Determine the [x, y] coordinate at the center of the cell enclosing the given text.  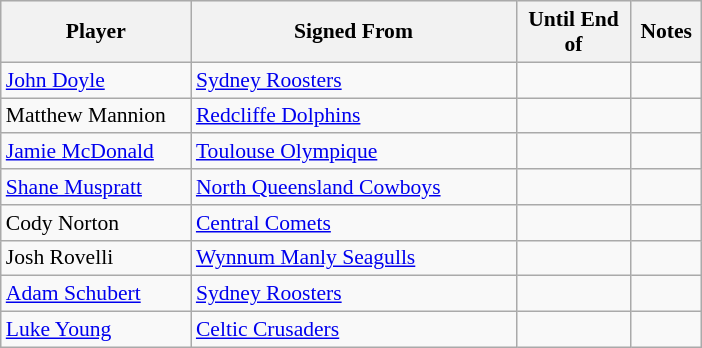
Player [96, 32]
John Doyle [96, 80]
Wynnum Manly Seagulls [354, 258]
Redcliffe Dolphins [354, 116]
Toulouse Olympique [354, 152]
Shane Muspratt [96, 187]
Matthew Mannion [96, 116]
Notes [666, 32]
Josh Rovelli [96, 258]
Signed From [354, 32]
Cody Norton [96, 223]
Until End of [574, 32]
Adam Schubert [96, 294]
Central Comets [354, 223]
Celtic Crusaders [354, 330]
North Queensland Cowboys [354, 187]
Jamie McDonald [96, 152]
Luke Young [96, 330]
